Provide the [X, Y] coordinate of the cell's center where the given text is located.  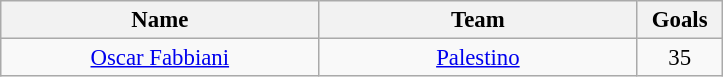
35 [680, 58]
Name [160, 20]
Palestino [478, 58]
Goals [680, 20]
Team [478, 20]
Oscar Fabbiani [160, 58]
